Scan for the cell matching the given text and deliver its [X, Y] coordinate at center. 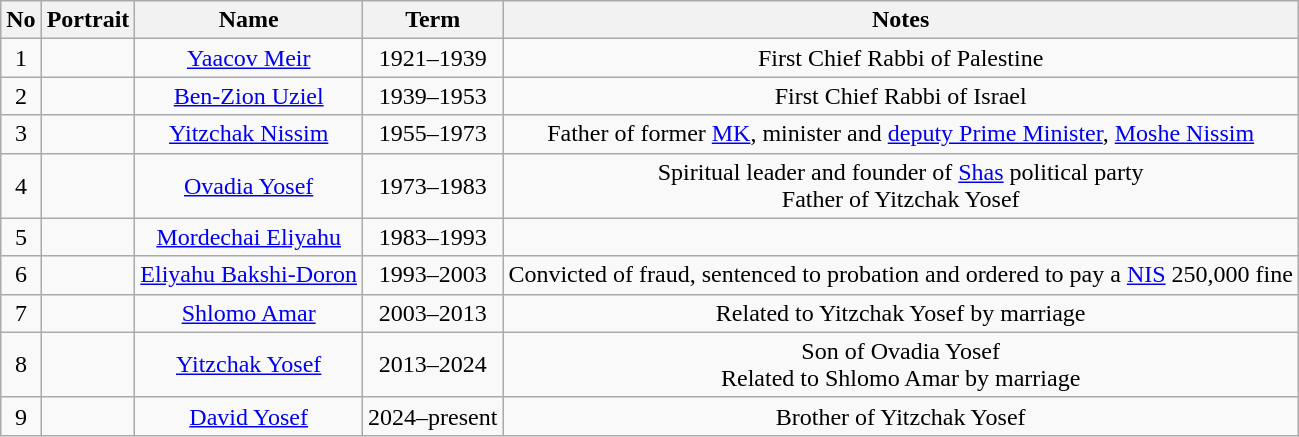
Son of Ovadia YosefRelated to Shlomo Amar by marriage [901, 364]
Portrait [88, 20]
6 [21, 275]
Yitzchak Yosef [249, 364]
Notes [901, 20]
First Chief Rabbi of Palestine [901, 58]
5 [21, 237]
Related to Yitzchak Yosef by marriage [901, 313]
8 [21, 364]
Yaacov Meir [249, 58]
Ovadia Yosef [249, 186]
7 [21, 313]
Convicted of fraud, sentenced to probation and ordered to pay a NIS 250,000 fine [901, 275]
Name [249, 20]
9 [21, 416]
1921–1939 [433, 58]
2003–2013 [433, 313]
Mordechai Eliyahu [249, 237]
Yitzchak Nissim [249, 134]
Term [433, 20]
No [21, 20]
David Yosef [249, 416]
Father of former MK, minister and deputy Prime Minister, Moshe Nissim [901, 134]
1983–1993 [433, 237]
1 [21, 58]
First Chief Rabbi of Israel [901, 96]
2 [21, 96]
2024–present [433, 416]
4 [21, 186]
Shlomo Amar [249, 313]
2013–2024 [433, 364]
Ben-Zion Uziel [249, 96]
1993–2003 [433, 275]
3 [21, 134]
1955–1973 [433, 134]
1973–1983 [433, 186]
Spiritual leader and founder of Shas political partyFather of Yitzchak Yosef [901, 186]
Brother of Yitzchak Yosef [901, 416]
Eliyahu Bakshi-Doron [249, 275]
1939–1953 [433, 96]
